Extract the [X, Y] coordinate from the center of the cell holding the provided text.  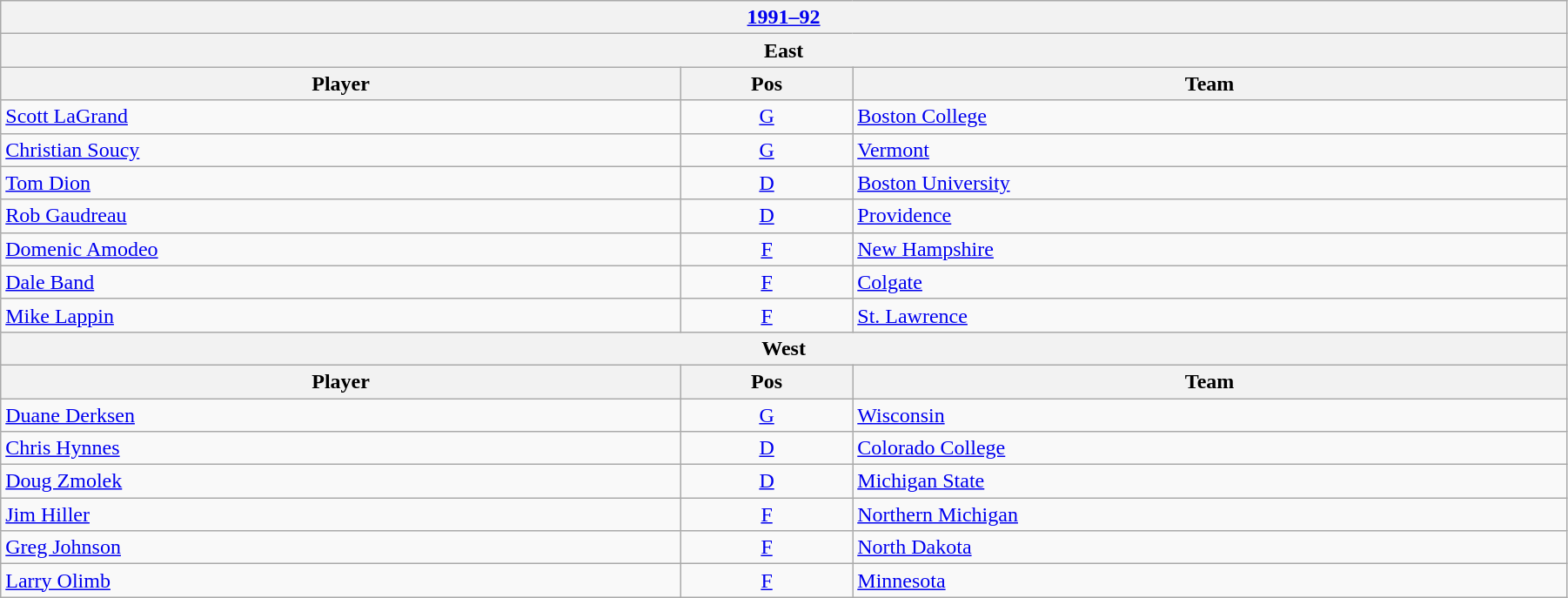
Christian Soucy [341, 150]
Larry Olimb [341, 581]
Chris Hynnes [341, 448]
Greg Johnson [341, 548]
Colgate [1210, 282]
1991–92 [784, 17]
Wisconsin [1210, 415]
Boston University [1210, 183]
Mike Lappin [341, 315]
Tom Dion [341, 183]
Boston College [1210, 117]
West [784, 348]
Scott LaGrand [341, 117]
Vermont [1210, 150]
North Dakota [1210, 548]
Rob Gaudreau [341, 216]
Providence [1210, 216]
Doug Zmolek [341, 481]
Jim Hiller [341, 514]
Michigan State [1210, 481]
New Hampshire [1210, 249]
Colorado College [1210, 448]
St. Lawrence [1210, 315]
Northern Michigan [1210, 514]
Duane Derksen [341, 415]
Minnesota [1210, 581]
Dale Band [341, 282]
East [784, 50]
Domenic Amodeo [341, 249]
